Identify which cell holds the provided text, then report its [x, y] central coordinate. 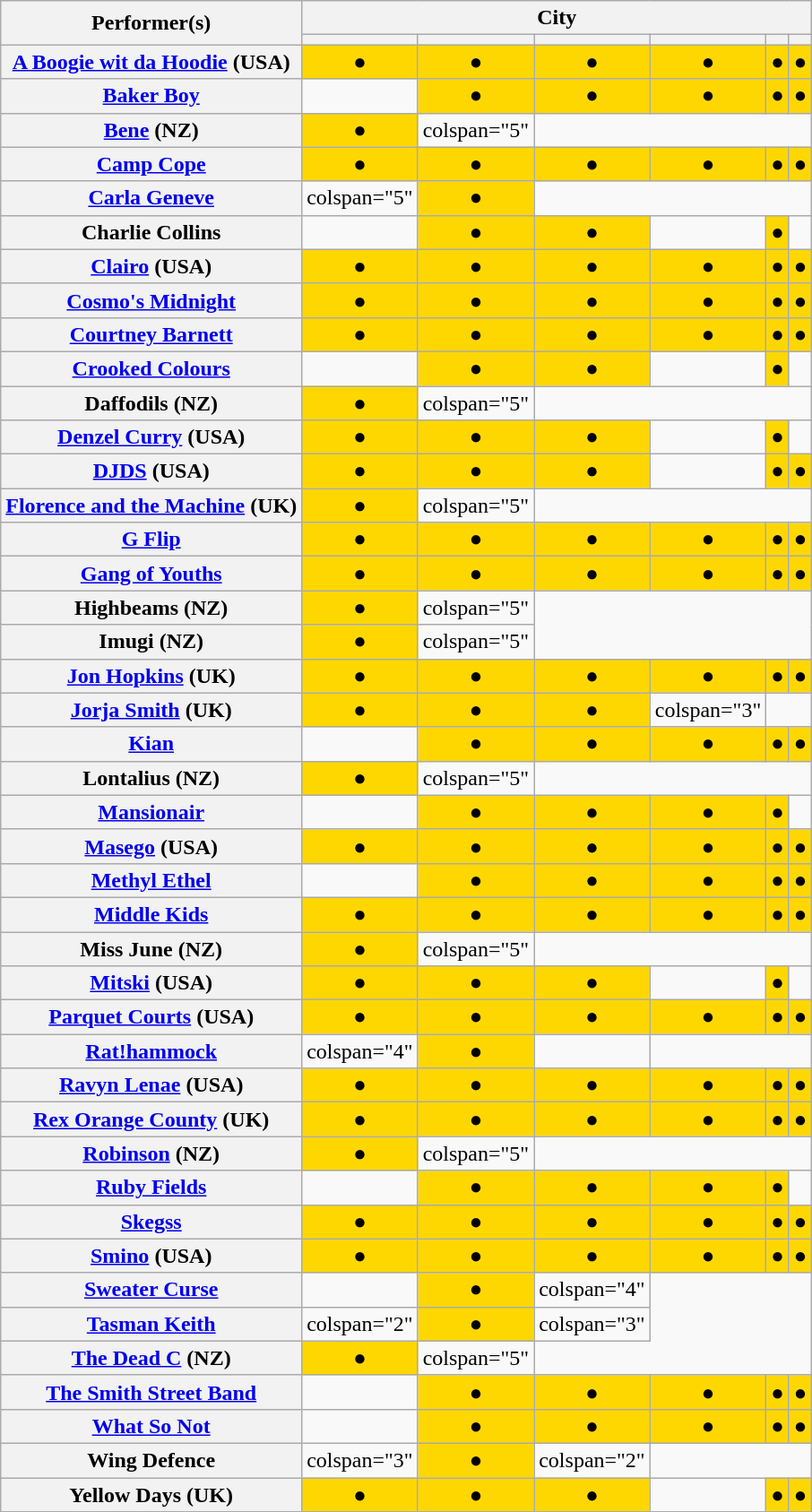
Kian [151, 744]
Robinson (NZ) [151, 1153]
A Boogie wit da Hoodie (USA) [151, 62]
Mansionair [151, 812]
Ravyn Lenae (USA) [151, 1085]
Jon Hopkins (UK) [151, 676]
Crooked Colours [151, 368]
The Dead C (NZ) [151, 1358]
Bene (NZ) [151, 130]
Baker Boy [151, 96]
Middle Kids [151, 914]
Methyl Ethel [151, 880]
Skegss [151, 1222]
Smino (USA) [151, 1256]
What So Not [151, 1426]
Highbeams (NZ) [151, 608]
Denzel Curry (USA) [151, 437]
Charlie Collins [151, 232]
Daffodils (NZ) [151, 402]
Clairo (USA) [151, 266]
DJDS (USA) [151, 471]
The Smith Street Band [151, 1392]
Carla Geneve [151, 198]
Cosmo's Midnight [151, 300]
Imugi (NZ) [151, 642]
Rat!hammock [151, 1051]
G Flip [151, 540]
Ruby Fields [151, 1188]
Camp Cope [151, 164]
Florence and the Machine (UK) [151, 505]
Miss June (NZ) [151, 949]
Masego (USA) [151, 846]
City [557, 18]
Wing Defence [151, 1460]
Jorja Smith (UK) [151, 710]
Tasman Keith [151, 1324]
Courtney Barnett [151, 334]
Rex Orange County (UK) [151, 1119]
Mitski (USA) [151, 983]
Yellow Days (UK) [151, 1494]
Lontalius (NZ) [151, 778]
Gang of Youths [151, 574]
Performer(s) [151, 23]
Sweater Curse [151, 1290]
Parquet Courts (USA) [151, 1017]
